Return [x, y] of the center of cell containing provided text 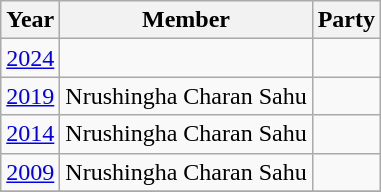
2024 [30, 58]
Year [30, 20]
2019 [30, 96]
Member [186, 20]
2009 [30, 172]
Party [346, 20]
2014 [30, 134]
